Search for the cell housing the specified text and yield its [x, y] center coordinate. 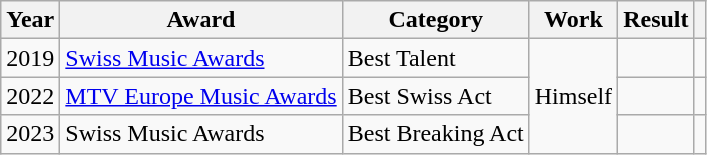
Best Talent [436, 58]
Year [30, 20]
Himself [573, 96]
Result [656, 20]
MTV Europe Music Awards [201, 96]
2019 [30, 58]
Award [201, 20]
2023 [30, 134]
Best Breaking Act [436, 134]
Work [573, 20]
2022 [30, 96]
Best Swiss Act [436, 96]
Category [436, 20]
